Detect which cell encompasses the target text, then output its [X, Y] center coordinate. 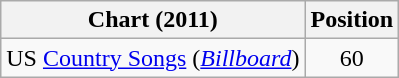
Chart (2011) [153, 20]
US Country Songs (Billboard) [153, 58]
Position [352, 20]
60 [352, 58]
